For the text-containing cell, return its midpoint in [X, Y] coordinate format. 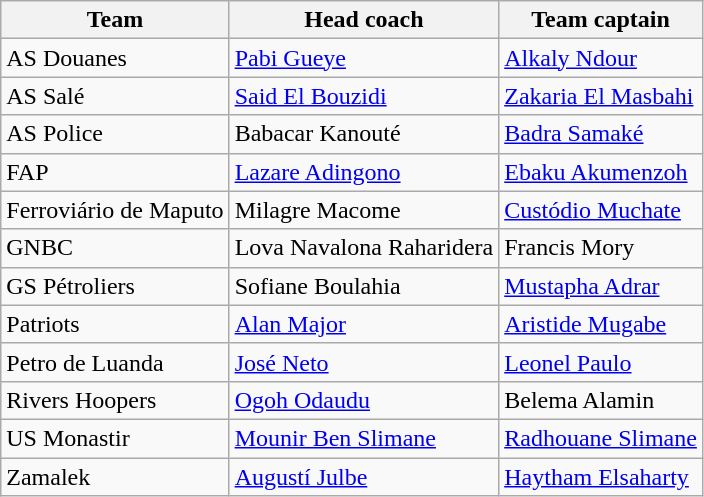
Pabi Gueye [364, 58]
Zakaria El Masbahi [601, 96]
Badra Samaké [601, 134]
Alkaly Ndour [601, 58]
GNBC [115, 248]
Babacar Kanouté [364, 134]
Leonel Paulo [601, 362]
Patriots [115, 324]
AS Salé [115, 96]
Custódio Muchate [601, 210]
Francis Mory [601, 248]
Ferroviário de Maputo [115, 210]
Zamalek [115, 477]
Radhouane Slimane [601, 438]
Mustapha Adrar [601, 286]
Team captain [601, 20]
AS Police [115, 134]
US Monastir [115, 438]
Augustí Julbe [364, 477]
Sofiane Boulahia [364, 286]
GS Pétroliers [115, 286]
Rivers Hoopers [115, 400]
Aristide Mugabe [601, 324]
Said El Bouzidi [364, 96]
Alan Major [364, 324]
Milagre Macome [364, 210]
José Neto [364, 362]
Ebaku Akumenzoh [601, 172]
Belema Alamin [601, 400]
Team [115, 20]
Head coach [364, 20]
Lova Navalona Raharidera [364, 248]
Mounir Ben Slimane [364, 438]
Petro de Luanda [115, 362]
AS Douanes [115, 58]
Lazare Adingono [364, 172]
Ogoh Odaudu [364, 400]
Haytham Elsaharty [601, 477]
FAP [115, 172]
